Output the [X, Y] coordinate of the center of the cell containing the given text.  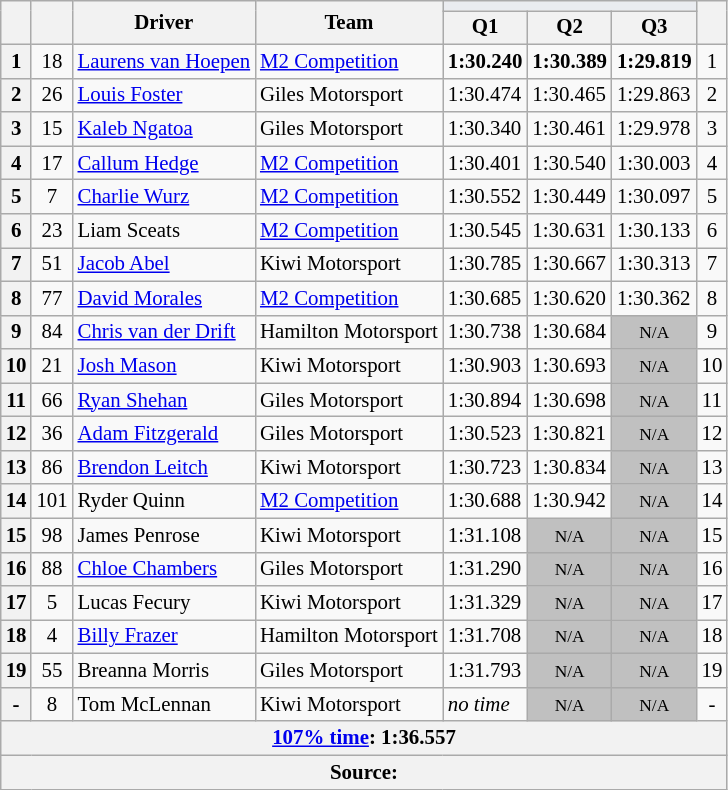
1:30.545 [486, 231]
1:30.693 [570, 366]
Callum Hedge [164, 163]
1:30.474 [486, 95]
James Penrose [164, 535]
1:29.863 [654, 95]
Charlie Wurz [164, 197]
51 [52, 264]
Chris van der Drift [164, 332]
55 [52, 671]
107% time: 1:36.557 [364, 738]
Team [349, 23]
21 [52, 366]
23 [52, 231]
1:31.793 [486, 671]
36 [52, 434]
98 [52, 535]
1:30.552 [486, 197]
1:30.723 [486, 467]
Adam Fitzgerald [164, 434]
1:30.738 [486, 332]
1:30.698 [570, 400]
1:30.401 [486, 163]
1:30.903 [486, 366]
1:30.631 [570, 231]
Source: [364, 772]
1:30.449 [570, 197]
1:30.785 [486, 264]
Brendon Leitch [164, 467]
Jacob Abel [164, 264]
1:31.329 [486, 603]
1:30.540 [570, 163]
no time [486, 704]
26 [52, 95]
1:30.523 [486, 434]
1:30.389 [570, 61]
1:30.340 [486, 129]
1:30.465 [570, 95]
Lucas Fecury [164, 603]
1:31.290 [486, 569]
David Morales [164, 298]
1:31.108 [486, 535]
66 [52, 400]
101 [52, 501]
Billy Frazer [164, 637]
Q3 [654, 27]
Q1 [486, 27]
Tom McLennan [164, 704]
Ryan Shehan [164, 400]
1:30.461 [570, 129]
1:30.362 [654, 298]
1:30.894 [486, 400]
77 [52, 298]
Ryder Quinn [164, 501]
1:30.821 [570, 434]
86 [52, 467]
88 [52, 569]
Chloe Chambers [164, 569]
1:30.240 [486, 61]
1:31.708 [486, 637]
1:30.834 [570, 467]
Kaleb Ngatoa [164, 129]
1:30.133 [654, 231]
1:30.942 [570, 501]
1:30.684 [570, 332]
Breanna Morris [164, 671]
Liam Sceats [164, 231]
1:30.620 [570, 298]
Louis Foster [164, 95]
Driver [164, 23]
1:30.003 [654, 163]
1:29.978 [654, 129]
Josh Mason [164, 366]
Laurens van Hoepen [164, 61]
Q2 [570, 27]
1:30.097 [654, 197]
84 [52, 332]
1:30.313 [654, 264]
1:30.688 [486, 501]
1:30.685 [486, 298]
1:30.667 [570, 264]
1:29.819 [654, 61]
